Find where the given text appears and provide that cell's center as [x, y] coordinate. 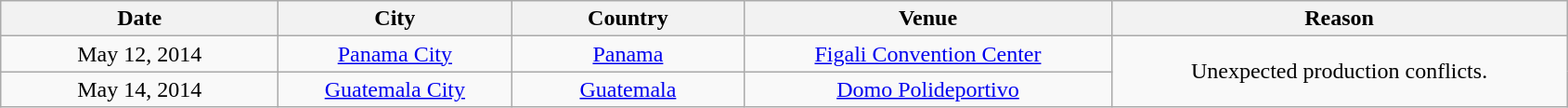
Venue [928, 19]
Reason [1339, 19]
Date [139, 19]
Panama [628, 54]
May 12, 2014 [139, 54]
Country [628, 19]
Guatemala City [395, 89]
Domo Polideportivo [928, 89]
City [395, 19]
Unexpected production conflicts. [1339, 72]
Figali Convention Center [928, 54]
Guatemala [628, 89]
Panama City [395, 54]
May 14, 2014 [139, 89]
